Return [X, Y] of the center of cell containing provided text 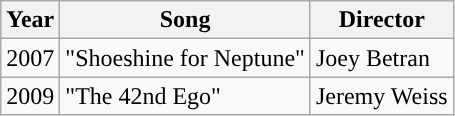
"The 42nd Ego" [186, 96]
Year [30, 20]
2007 [30, 58]
"Shoeshine for Neptune" [186, 58]
Song [186, 20]
Director [382, 20]
Joey Betran [382, 58]
2009 [30, 96]
Jeremy Weiss [382, 96]
